Scan for the cell matching the given text and deliver its [X, Y] coordinate at center. 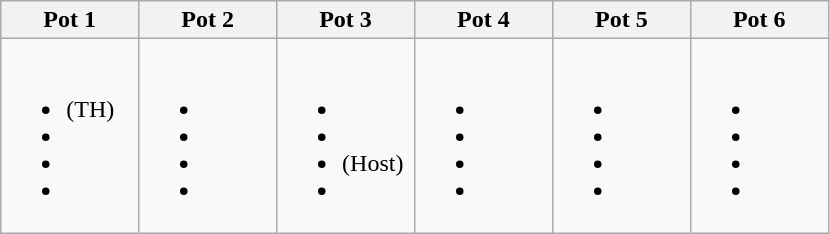
Pot 6 [759, 20]
Pot 4 [483, 20]
Pot 5 [621, 20]
Pot 2 [208, 20]
(TH) [70, 136]
Pot 1 [70, 20]
Pot 3 [346, 20]
(Host) [346, 136]
